Search for the cell housing the specified text and yield its [x, y] center coordinate. 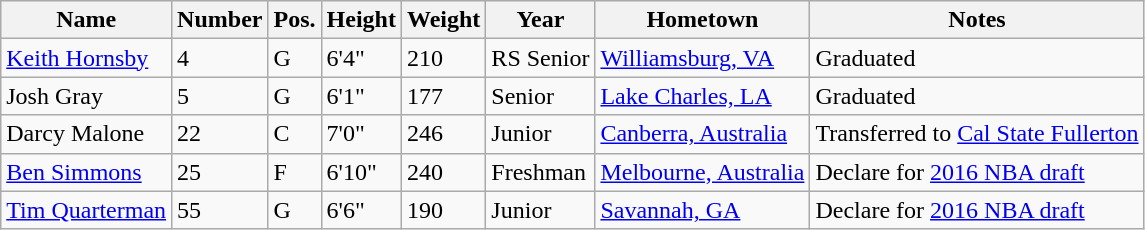
Darcy Malone [86, 134]
210 [443, 58]
Canberra, Australia [702, 134]
Year [540, 20]
Freshman [540, 172]
Josh Gray [86, 96]
6'6" [361, 210]
Pos. [294, 20]
246 [443, 134]
Ben Simmons [86, 172]
Transferred to Cal State Fullerton [977, 134]
4 [220, 58]
Melbourne, Australia [702, 172]
22 [220, 134]
5 [220, 96]
Weight [443, 20]
Name [86, 20]
190 [443, 210]
240 [443, 172]
RS Senior [540, 58]
7'0" [361, 134]
Hometown [702, 20]
55 [220, 210]
25 [220, 172]
Savannah, GA [702, 210]
C [294, 134]
Height [361, 20]
Williamsburg, VA [702, 58]
Keith Hornsby [86, 58]
6'4" [361, 58]
Senior [540, 96]
Lake Charles, LA [702, 96]
6'10" [361, 172]
Number [220, 20]
F [294, 172]
Tim Quarterman [86, 210]
Notes [977, 20]
177 [443, 96]
6'1" [361, 96]
